Determine the [x, y] coordinate at the center of the cell enclosing the given text.  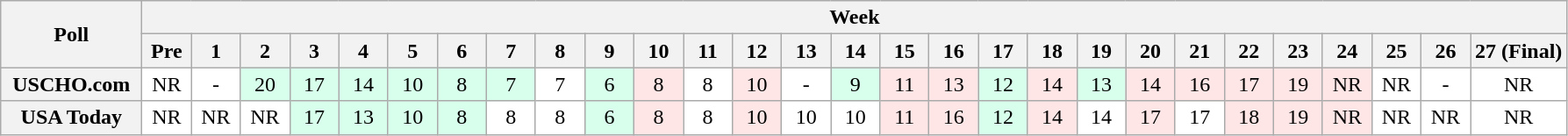
USA Today [72, 118]
5 [412, 51]
Pre [167, 51]
USCHO.com [72, 84]
Week [855, 18]
27 (Final) [1519, 51]
21 [1199, 51]
22 [1249, 51]
4 [363, 51]
Poll [72, 34]
23 [1298, 51]
1 [216, 51]
2 [265, 51]
15 [905, 51]
26 [1445, 51]
24 [1347, 51]
3 [314, 51]
25 [1396, 51]
